Capture the cell that displays the provided text and extract its [X, Y] central coordinate. 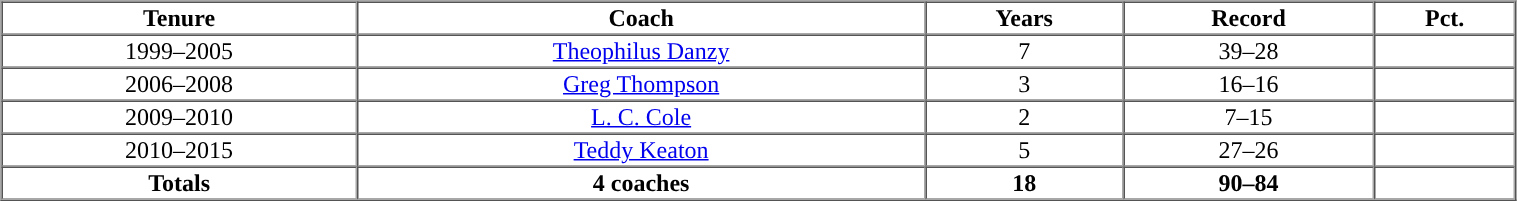
27–26 [1248, 150]
Totals [180, 182]
18 [1024, 182]
2006–2008 [180, 84]
39–28 [1248, 50]
7 [1024, 50]
7–15 [1248, 116]
Record [1248, 18]
3 [1024, 84]
Years [1024, 18]
Coach [642, 18]
1999–2005 [180, 50]
2009–2010 [180, 116]
2 [1024, 116]
4 coaches [642, 182]
90–84 [1248, 182]
16–16 [1248, 84]
Greg Thompson [642, 84]
L. C. Cole [642, 116]
5 [1024, 150]
2010–2015 [180, 150]
Pct. [1444, 18]
Theophilus Danzy [642, 50]
Tenure [180, 18]
Teddy Keaton [642, 150]
